Search for the cell housing the specified text and yield its (x, y) center coordinate. 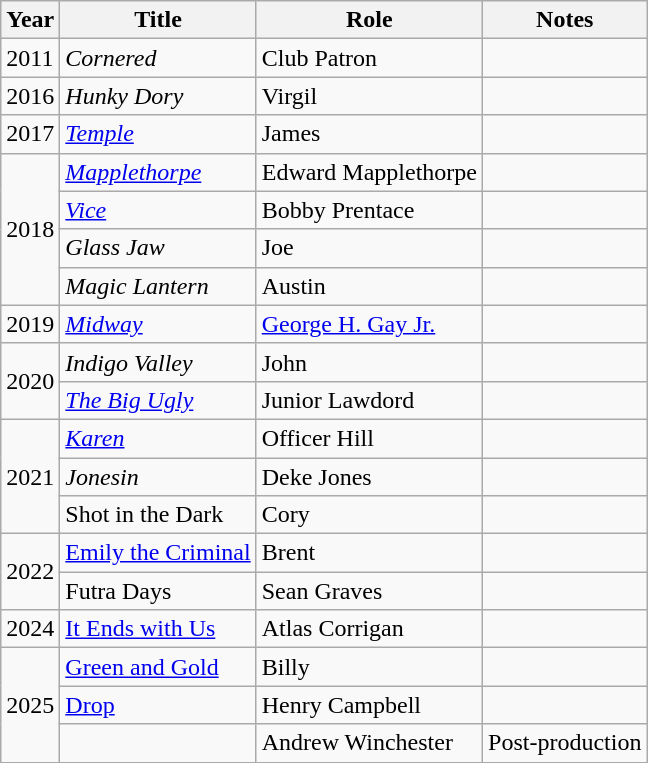
2019 (30, 324)
Drop (158, 705)
Austin (369, 286)
Karen (158, 438)
2022 (30, 572)
Hunky Dory (158, 96)
Green and Gold (158, 667)
Vice (158, 210)
Emily the Criminal (158, 553)
Sean Graves (369, 591)
2021 (30, 476)
Andrew Winchester (369, 743)
Brent (369, 553)
2016 (30, 96)
2025 (30, 705)
Magic Lantern (158, 286)
2024 (30, 629)
Deke Jones (369, 477)
Glass Jaw (158, 248)
2011 (30, 58)
Joe (369, 248)
Billy (369, 667)
Virgil (369, 96)
Role (369, 20)
Edward Mapplethorpe (369, 172)
Title (158, 20)
Jonesin (158, 477)
The Big Ugly (158, 400)
Indigo Valley (158, 362)
It Ends with Us (158, 629)
John (369, 362)
Notes (565, 20)
2018 (30, 229)
2017 (30, 134)
2020 (30, 381)
Year (30, 20)
Futra Days (158, 591)
Bobby Prentace (369, 210)
Temple (158, 134)
Cory (369, 515)
Club Patron (369, 58)
Junior Lawdord (369, 400)
Cornered (158, 58)
Post-production (565, 743)
Midway (158, 324)
James (369, 134)
Shot in the Dark (158, 515)
Henry Campbell (369, 705)
George H. Gay Jr. (369, 324)
Mapplethorpe (158, 172)
Officer Hill (369, 438)
Atlas Corrigan (369, 629)
